Identify which cell holds the provided text, then report its [x, y] central coordinate. 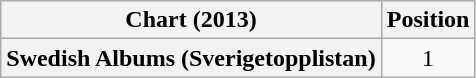
1 [428, 58]
Position [428, 20]
Swedish Albums (Sverigetopplistan) [191, 58]
Chart (2013) [191, 20]
